Scan for the cell matching the given text and deliver its (X, Y) coordinate at center. 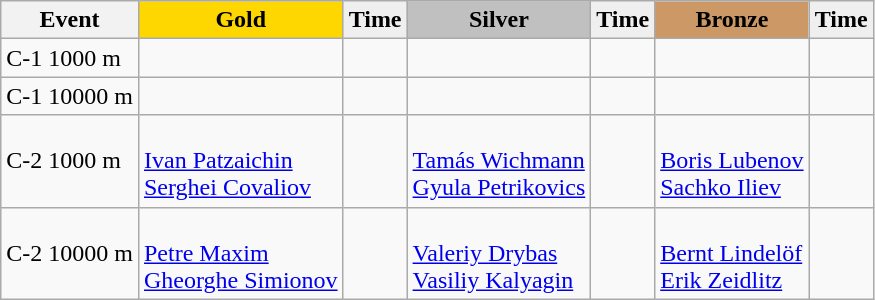
C-1 1000 m (70, 58)
Boris LubenovSachko Iliev (732, 161)
C-2 10000 m (70, 253)
Tamás WichmannGyula Petrikovics (499, 161)
Valeriy DrybasVasiliy Kalyagin (499, 253)
Event (70, 20)
Gold (240, 20)
C-2 1000 m (70, 161)
Silver (499, 20)
C-1 10000 m (70, 96)
Petre MaximGheorghe Simionov (240, 253)
Bronze (732, 20)
Bernt LindelöfErik Zeidlitz (732, 253)
Ivan PatzaichinSerghei Covaliov (240, 161)
